Return (x, y) of the center of cell containing provided text 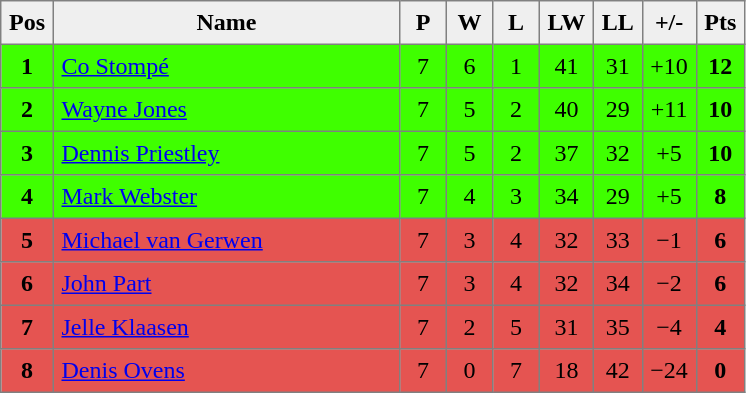
Pts (720, 23)
18 (566, 371)
Michael van Gerwen (226, 240)
37 (566, 153)
Name (226, 23)
41 (566, 66)
+/- (669, 23)
Pos (27, 23)
LW (566, 23)
−24 (669, 371)
−1 (669, 240)
Jelle Klaasen (226, 327)
John Part (226, 284)
33 (618, 240)
+10 (669, 66)
Co Stompé (226, 66)
W (469, 23)
Denis Ovens (226, 371)
Wayne Jones (226, 110)
Mark Webster (226, 197)
P (423, 23)
12 (720, 66)
+11 (669, 110)
−4 (669, 327)
Dennis Priestley (226, 153)
−2 (669, 284)
42 (618, 371)
40 (566, 110)
35 (618, 327)
L (516, 23)
LL (618, 23)
